Pinpoint the cell where the given text exists, returning its [x, y] midpoint coordinate. 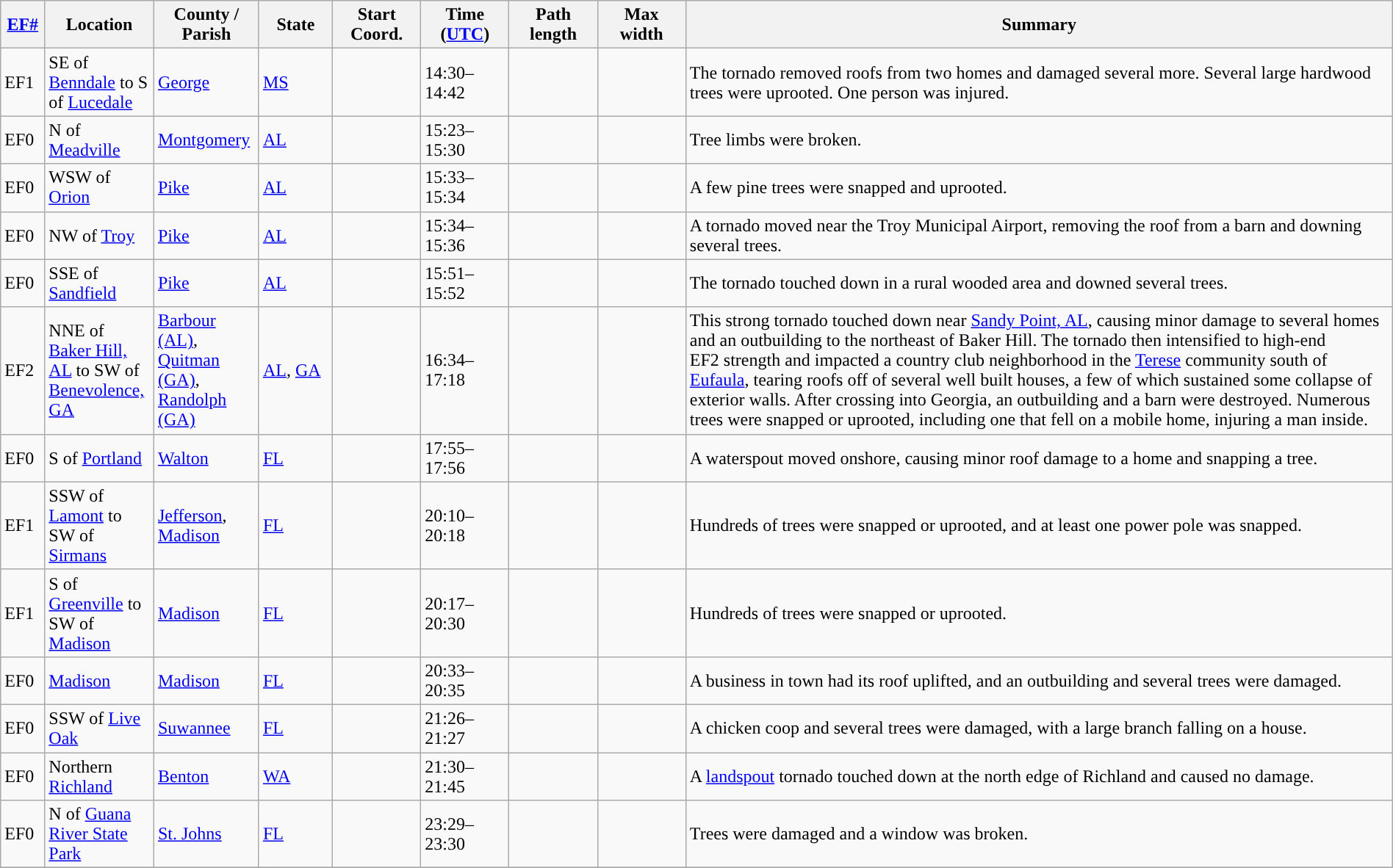
21:26–21:27 [465, 728]
Hundreds of trees were snapped or uprooted. [1039, 612]
15:23–15:30 [465, 140]
Suwannee [206, 728]
Time (UTC) [465, 25]
N of Guana River State Park [100, 834]
S of Portland [100, 458]
WA [295, 775]
MS [295, 82]
A few pine trees were snapped and uprooted. [1039, 188]
20:33–20:35 [465, 680]
SSE of Sandfield [100, 283]
Trees were damaged and a window was broken. [1039, 834]
Walton [206, 458]
Start Coord. [377, 25]
SSW of Lamont to SW of Sirmans [100, 526]
NW of Troy [100, 235]
WSW of Orion [100, 188]
Hundreds of trees were snapped or uprooted, and at least one power pole was snapped. [1039, 526]
NNE of Baker Hill, AL to SW of Benevolence, GA [100, 370]
Jefferson, Madison [206, 526]
Summary [1039, 25]
AL, GA [295, 370]
16:34–17:18 [465, 370]
Northern Richland [100, 775]
St. Johns [206, 834]
N of Meadville [100, 140]
Path length [553, 25]
15:33–15:34 [465, 188]
17:55–17:56 [465, 458]
21:30–21:45 [465, 775]
14:30–14:42 [465, 82]
SE of Benndale to S of Lucedale [100, 82]
EF2 [23, 370]
The tornado removed roofs from two homes and damaged several more. Several large hardwood trees were uprooted. One person was injured. [1039, 82]
Benton [206, 775]
15:51–15:52 [465, 283]
A tornado moved near the Troy Municipal Airport, removing the roof from a barn and downing several trees. [1039, 235]
County / Parish [206, 25]
EF# [23, 25]
State [295, 25]
20:17–20:30 [465, 612]
SSW of Live Oak [100, 728]
15:34–15:36 [465, 235]
S of Greenville to SW of Madison [100, 612]
Location [100, 25]
A landspout tornado touched down at the north edge of Richland and caused no damage. [1039, 775]
Max width [641, 25]
A chicken coop and several trees were damaged, with a large branch falling on a house. [1039, 728]
The tornado touched down in a rural wooded area and downed several trees. [1039, 283]
Tree limbs were broken. [1039, 140]
23:29–23:30 [465, 834]
A business in town had its roof uplifted, and an outbuilding and several trees were damaged. [1039, 680]
A waterspout moved onshore, causing minor roof damage to a home and snapping a tree. [1039, 458]
George [206, 82]
20:10–20:18 [465, 526]
Montgomery [206, 140]
Barbour (AL), Quitman (GA), Randolph (GA) [206, 370]
